Extract the [X, Y] coordinate from the center of the cell holding the provided text.  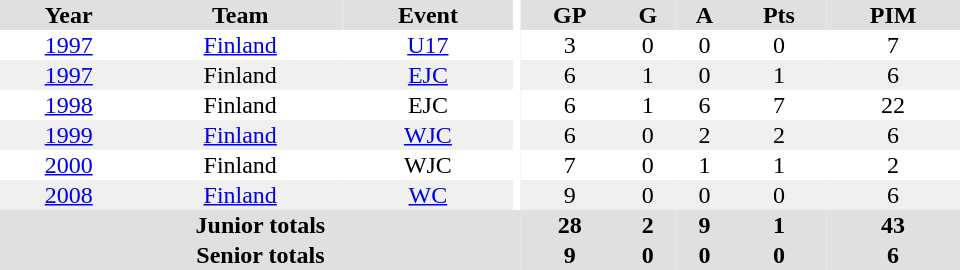
1998 [68, 105]
2000 [68, 165]
1999 [68, 135]
28 [570, 225]
2008 [68, 195]
U17 [428, 45]
G [648, 15]
Team [240, 15]
Junior totals [260, 225]
Senior totals [260, 255]
A [704, 15]
Pts [779, 15]
43 [893, 225]
Event [428, 15]
22 [893, 105]
PIM [893, 15]
Year [68, 15]
GP [570, 15]
WC [428, 195]
3 [570, 45]
